Detect which cell encompasses the target text, then output its (x, y) center coordinate. 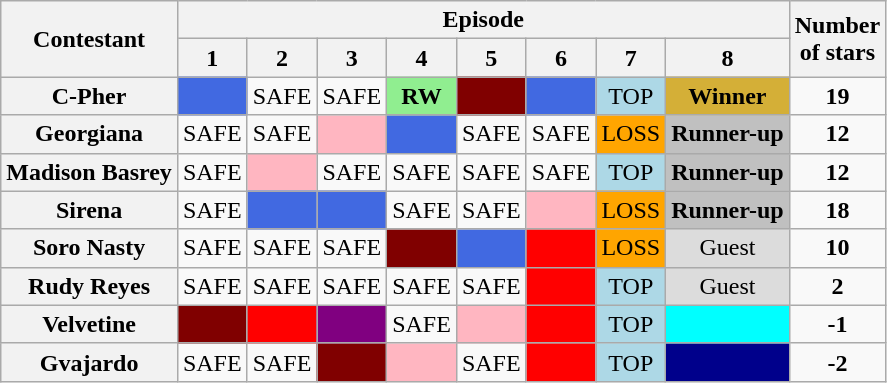
RW (422, 96)
3 (352, 58)
Velvetine (90, 324)
Rudy Reyes (90, 286)
Gvajardo (90, 362)
1 (212, 58)
-2 (837, 362)
18 (837, 210)
Contestant (90, 39)
Madison Basrey (90, 172)
Soro Nasty (90, 248)
4 (422, 58)
Numberof stars (837, 39)
-1 (837, 324)
10 (837, 248)
6 (561, 58)
8 (728, 58)
Episode (483, 20)
C-Pher (90, 96)
Georgiana (90, 134)
7 (631, 58)
Sirena (90, 210)
19 (837, 96)
Winner (728, 96)
5 (491, 58)
